Extract the (x, y) coordinate from the center of the cell holding the provided text.  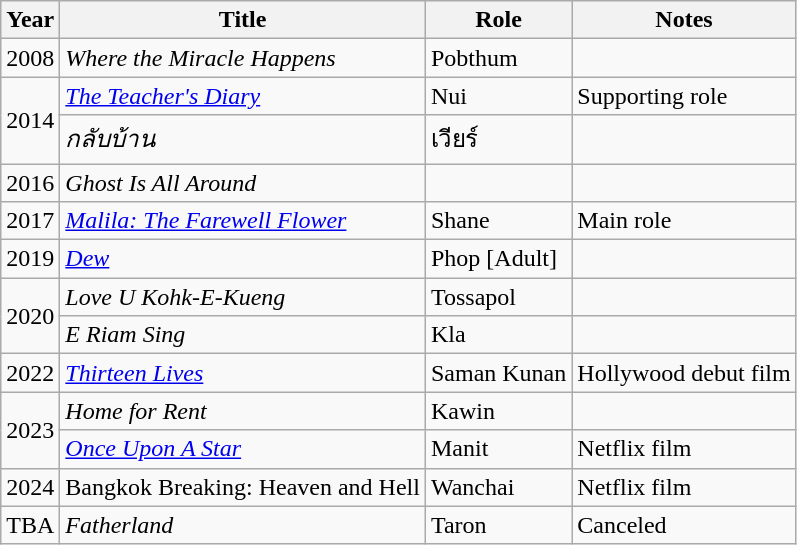
Pobthum (498, 58)
2008 (30, 58)
Love U Kohk-E-Kueng (243, 297)
Manit (498, 449)
Where the Miracle Happens (243, 58)
Main role (684, 221)
Notes (684, 20)
Ghost Is All Around (243, 183)
2023 (30, 430)
Role (498, 20)
Fatherland (243, 525)
2017 (30, 221)
Title (243, 20)
Phop [Adult] (498, 259)
กลับบ้าน (243, 140)
2024 (30, 487)
Kla (498, 335)
Dew (243, 259)
Once Upon A Star (243, 449)
Bangkok Breaking: Heaven and Hell (243, 487)
เวียร์ (498, 140)
TBA (30, 525)
Nui (498, 96)
E Riam Sing (243, 335)
Canceled (684, 525)
2016 (30, 183)
Year (30, 20)
Home for Rent (243, 411)
2014 (30, 120)
The Teacher's Diary (243, 96)
2019 (30, 259)
Malila: The Farewell Flower (243, 221)
Tossapol (498, 297)
Wanchai (498, 487)
Kawin (498, 411)
Supporting role (684, 96)
Hollywood debut film (684, 373)
Shane (498, 221)
2020 (30, 316)
Saman Kunan (498, 373)
Thirteen Lives (243, 373)
2022 (30, 373)
Taron (498, 525)
